Determine the (x, y) coordinate at the center of the cell enclosing the given text.  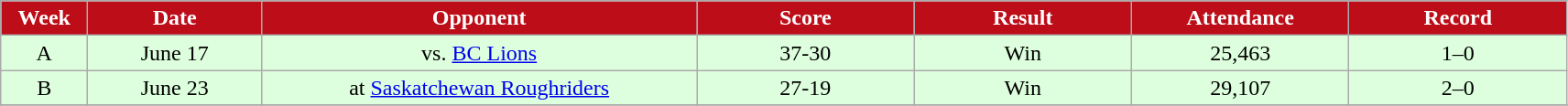
Result (1022, 18)
2–0 (1458, 88)
Record (1458, 18)
37-30 (806, 53)
at Saskatchewan Roughriders (480, 88)
vs. BC Lions (480, 53)
B (44, 88)
June 23 (175, 88)
Week (44, 18)
29,107 (1240, 88)
Attendance (1240, 18)
25,463 (1240, 53)
Opponent (480, 18)
Date (175, 18)
27-19 (806, 88)
1–0 (1458, 53)
A (44, 53)
Score (806, 18)
June 17 (175, 53)
